Identify which cell holds the provided text, then report its (x, y) central coordinate. 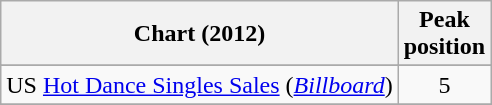
Peakposition (444, 34)
5 (444, 85)
US Hot Dance Singles Sales (Billboard) (200, 85)
Chart (2012) (200, 34)
